Scan for the cell matching the given text and deliver its (X, Y) coordinate at center. 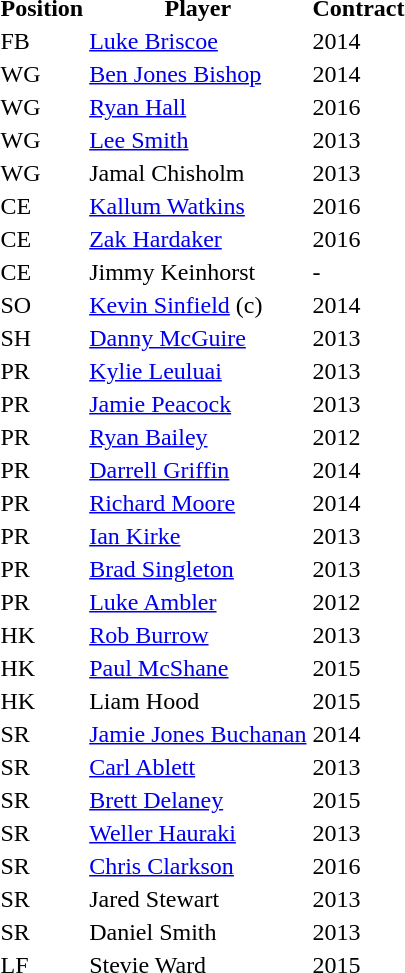
Ryan Bailey (198, 437)
Kylie Leuluai (198, 371)
Jamie Peacock (198, 404)
Ryan Hall (198, 107)
Jimmy Keinhorst (198, 272)
Luke Ambler (198, 602)
Carl Ablett (198, 767)
Brad Singleton (198, 569)
Weller Hauraki (198, 833)
Ian Kirke (198, 536)
Jamie Jones Buchanan (198, 734)
Zak Hardaker (198, 239)
Danny McGuire (198, 338)
Darrell Griffin (198, 470)
Daniel Smith (198, 932)
Liam Hood (198, 701)
Brett Delaney (198, 800)
Lee Smith (198, 140)
Jamal Chisholm (198, 173)
Richard Moore (198, 503)
Rob Burrow (198, 635)
Ben Jones Bishop (198, 74)
Paul McShane (198, 668)
Chris Clarkson (198, 866)
Kallum Watkins (198, 206)
Kevin Sinfield (c) (198, 305)
Luke Briscoe (198, 41)
Jared Stewart (198, 899)
